Return (x, y) of the center of cell containing provided text 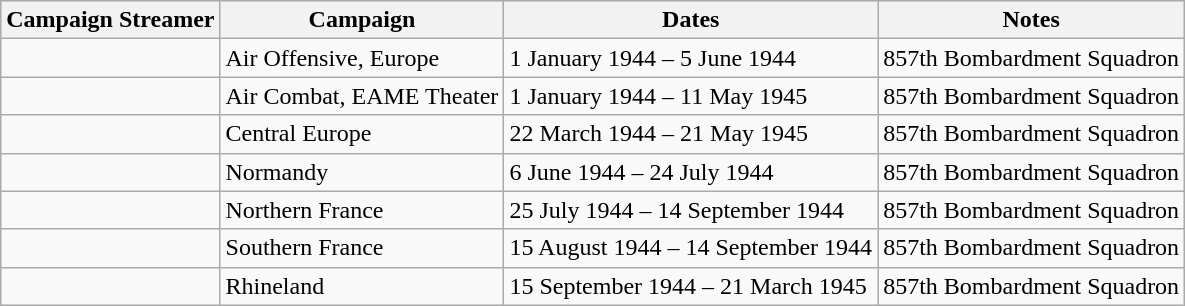
Northern France (362, 210)
Campaign (362, 20)
Air Combat, EAME Theater (362, 96)
1 January 1944 – 11 May 1945 (691, 96)
25 July 1944 – 14 September 1944 (691, 210)
Dates (691, 20)
1 January 1944 – 5 June 1944 (691, 58)
Southern France (362, 248)
Central Europe (362, 134)
15 September 1944 – 21 March 1945 (691, 286)
Air Offensive, Europe (362, 58)
Normandy (362, 172)
6 June 1944 – 24 July 1944 (691, 172)
22 March 1944 – 21 May 1945 (691, 134)
15 August 1944 – 14 September 1944 (691, 248)
Rhineland (362, 286)
Campaign Streamer (110, 20)
Notes (1032, 20)
